Detect which cell encompasses the target text, then output its (x, y) center coordinate. 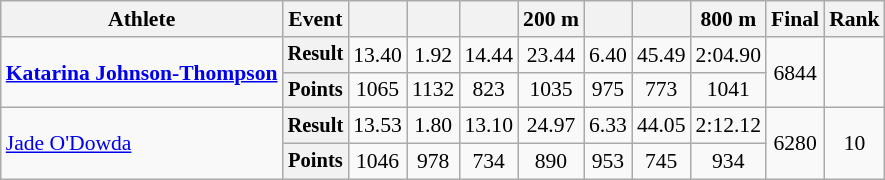
23.44 (551, 55)
2:12.12 (728, 126)
6280 (795, 144)
773 (662, 90)
Athlete (142, 19)
800 m (728, 19)
1065 (378, 90)
1046 (378, 162)
6844 (795, 72)
44.05 (662, 126)
14.44 (488, 55)
975 (608, 90)
Katarina Johnson-Thompson (142, 72)
953 (608, 162)
200 m (551, 19)
1.92 (433, 55)
Final (795, 19)
Jade O'Dowda (142, 144)
1132 (433, 90)
745 (662, 162)
13.10 (488, 126)
1.80 (433, 126)
Event (316, 19)
Rank (854, 19)
734 (488, 162)
10 (854, 144)
45.49 (662, 55)
6.33 (608, 126)
1035 (551, 90)
823 (488, 90)
978 (433, 162)
2:04.90 (728, 55)
13.53 (378, 126)
934 (728, 162)
890 (551, 162)
1041 (728, 90)
13.40 (378, 55)
24.97 (551, 126)
6.40 (608, 55)
